Extract the (x, y) coordinate from the center of the cell holding the provided text.  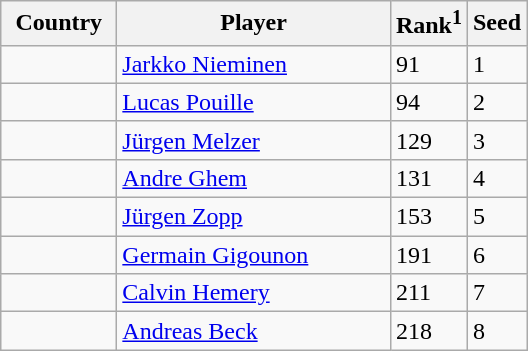
8 (496, 331)
94 (428, 102)
3 (496, 140)
1 (496, 64)
Lucas Pouille (254, 102)
211 (428, 293)
Country (59, 24)
Jürgen Melzer (254, 140)
129 (428, 140)
6 (496, 255)
91 (428, 64)
218 (428, 331)
7 (496, 293)
Jürgen Zopp (254, 217)
5 (496, 217)
131 (428, 178)
Player (254, 24)
Andreas Beck (254, 331)
Rank1 (428, 24)
Jarkko Nieminen (254, 64)
4 (496, 178)
Calvin Hemery (254, 293)
Germain Gigounon (254, 255)
191 (428, 255)
2 (496, 102)
Andre Ghem (254, 178)
153 (428, 217)
Seed (496, 24)
